Return the [X, Y] coordinate for the center point of the cell that contains the specified text.  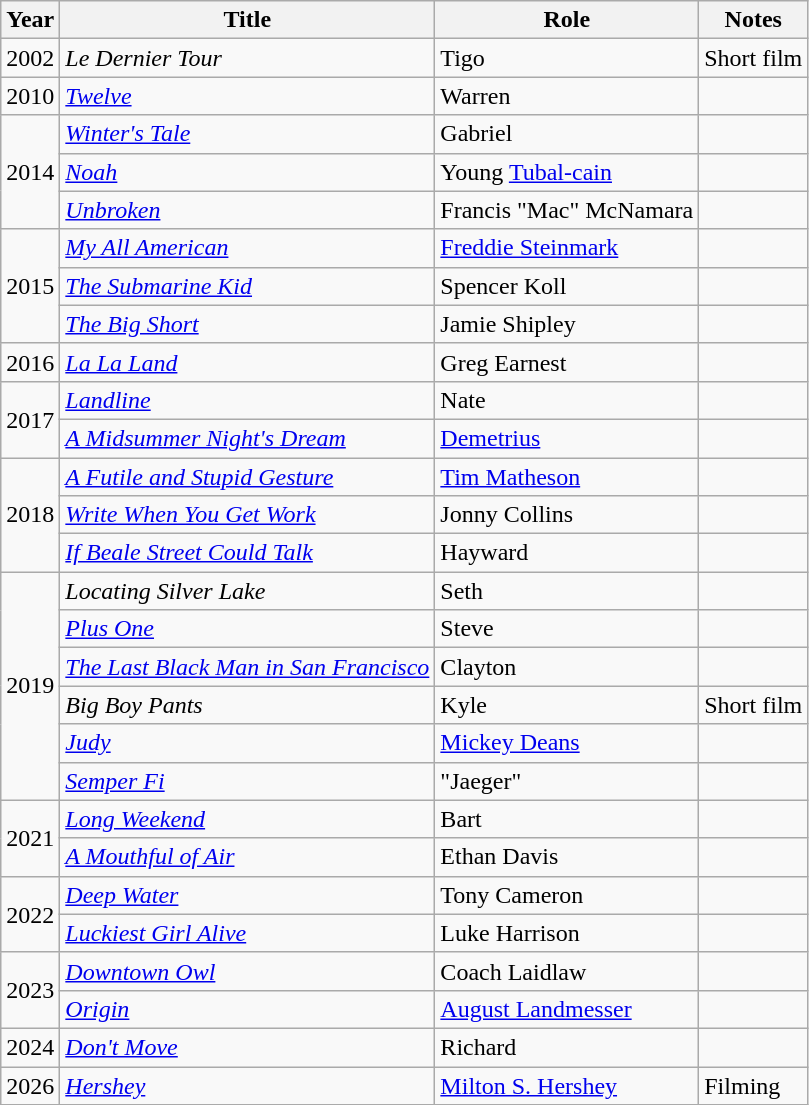
2026 [30, 1085]
2015 [30, 286]
Warren [567, 96]
Richard [567, 1047]
If Beale Street Could Talk [248, 553]
Freddie Steinmark [567, 248]
Coach Laidlaw [567, 971]
Jamie Shipley [567, 324]
A Midsummer Night's Dream [248, 438]
La La Land [248, 362]
Gabriel [567, 134]
Tim Matheson [567, 477]
A Mouthful of Air [248, 857]
2018 [30, 515]
Year [30, 20]
2021 [30, 838]
Don't Move [248, 1047]
Luke Harrison [567, 933]
Landline [248, 400]
Origin [248, 1009]
"Jaeger" [567, 781]
Judy [248, 743]
Winter's Tale [248, 134]
Steve [567, 629]
Hayward [567, 553]
Long Weekend [248, 819]
Bart [567, 819]
Demetrius [567, 438]
2017 [30, 419]
2019 [30, 686]
Noah [248, 172]
Ethan Davis [567, 857]
Jonny Collins [567, 515]
Seth [567, 591]
Greg Earnest [567, 362]
2016 [30, 362]
Milton S. Hershey [567, 1085]
August Landmesser [567, 1009]
Plus One [248, 629]
Filming [754, 1085]
Unbroken [248, 210]
Title [248, 20]
The Last Black Man in San Francisco [248, 667]
Nate [567, 400]
2022 [30, 914]
Kyle [567, 705]
2002 [30, 58]
Tigo [567, 58]
Young Tubal-cain [567, 172]
Spencer Koll [567, 286]
The Submarine Kid [248, 286]
Le Dernier Tour [248, 58]
The Big Short [248, 324]
Role [567, 20]
Downtown Owl [248, 971]
Hershey [248, 1085]
A Futile and Stupid Gesture [248, 477]
Twelve [248, 96]
Mickey Deans [567, 743]
2023 [30, 990]
Semper Fi [248, 781]
Locating Silver Lake [248, 591]
Tony Cameron [567, 895]
2014 [30, 172]
2024 [30, 1047]
Clayton [567, 667]
Big Boy Pants [248, 705]
2010 [30, 96]
My All American [248, 248]
Francis "Mac" McNamara [567, 210]
Notes [754, 20]
Luckiest Girl Alive [248, 933]
Deep Water [248, 895]
Write When You Get Work [248, 515]
